Find where the given text appears and provide that cell's center as [X, Y] coordinate. 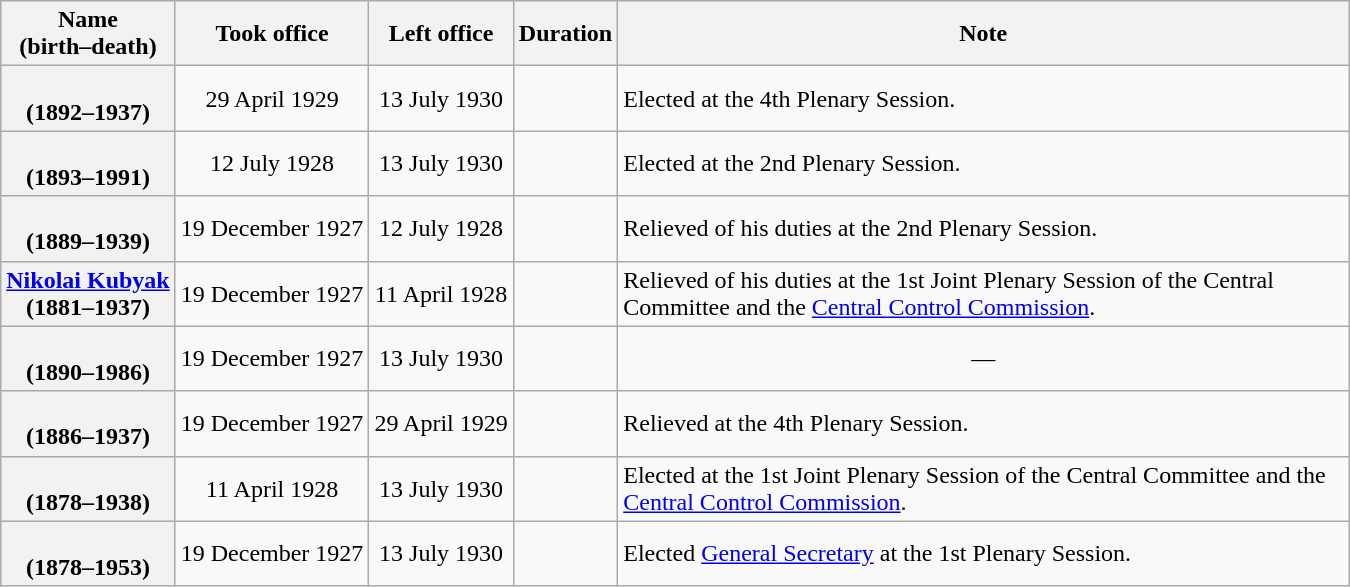
Duration [565, 34]
Took office [272, 34]
Relieved at the 4th Plenary Session. [984, 424]
Elected General Secretary at the 1st Plenary Session. [984, 554]
(1878–1938) [88, 488]
Elected at the 4th Plenary Session. [984, 98]
Relieved of his duties at the 1st Joint Plenary Session of the Central Committee and the Central Control Commission. [984, 294]
(1892–1937) [88, 98]
Elected at the 1st Joint Plenary Session of the Central Committee and the Central Control Commission. [984, 488]
(1889–1939) [88, 228]
Elected at the 2nd Plenary Session. [984, 164]
(1886–1937) [88, 424]
Left office [441, 34]
Nikolai Kubyak(1881–1937) [88, 294]
Note [984, 34]
Name(birth–death) [88, 34]
(1890–1986) [88, 358]
(1878–1953) [88, 554]
Relieved of his duties at the 2nd Plenary Session. [984, 228]
— [984, 358]
(1893–1991) [88, 164]
